Search for the cell housing the specified text and yield its [X, Y] center coordinate. 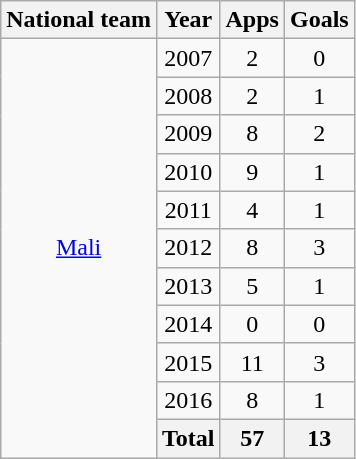
Apps [252, 20]
5 [252, 286]
2014 [188, 324]
2008 [188, 96]
Goals [319, 20]
2011 [188, 210]
Total [188, 438]
2015 [188, 362]
4 [252, 210]
9 [252, 172]
2007 [188, 58]
11 [252, 362]
13 [319, 438]
Year [188, 20]
2013 [188, 286]
57 [252, 438]
2009 [188, 134]
2010 [188, 172]
National team [79, 20]
2012 [188, 248]
Mali [79, 248]
2016 [188, 400]
